Determine the [x, y] coordinate at the center of the cell enclosing the given text.  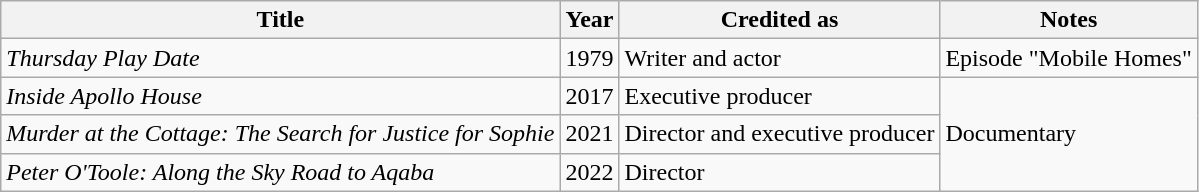
Murder at the Cottage: The Search for Justice for Sophie [280, 134]
Director and executive producer [780, 134]
Documentary [1068, 134]
Inside Apollo House [280, 96]
Writer and actor [780, 58]
Episode "Mobile Homes" [1068, 58]
1979 [590, 58]
Credited as [780, 20]
Thursday Play Date [280, 58]
2017 [590, 96]
Peter O'Toole: Along the Sky Road to Aqaba [280, 172]
Title [280, 20]
2021 [590, 134]
Director [780, 172]
Executive producer [780, 96]
Notes [1068, 20]
2022 [590, 172]
Year [590, 20]
